Detect which cell encompasses the target text, then output its (X, Y) center coordinate. 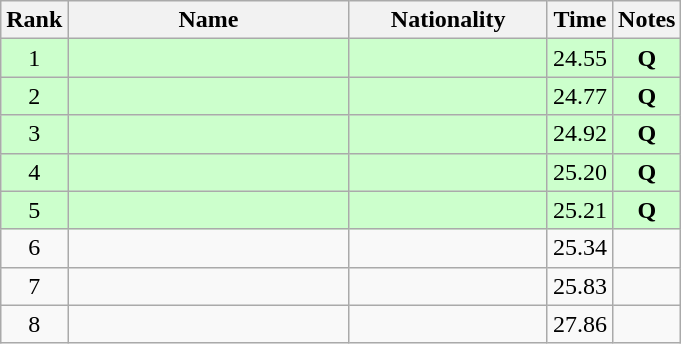
2 (34, 96)
24.55 (580, 58)
5 (34, 210)
1 (34, 58)
Name (208, 20)
24.77 (580, 96)
6 (34, 248)
4 (34, 172)
25.34 (580, 248)
25.20 (580, 172)
24.92 (580, 134)
Rank (34, 20)
25.83 (580, 286)
3 (34, 134)
Time (580, 20)
Notes (647, 20)
Nationality (448, 20)
8 (34, 324)
27.86 (580, 324)
7 (34, 286)
25.21 (580, 210)
